Locate the cell with the specified text and output its (x, y) center coordinate. 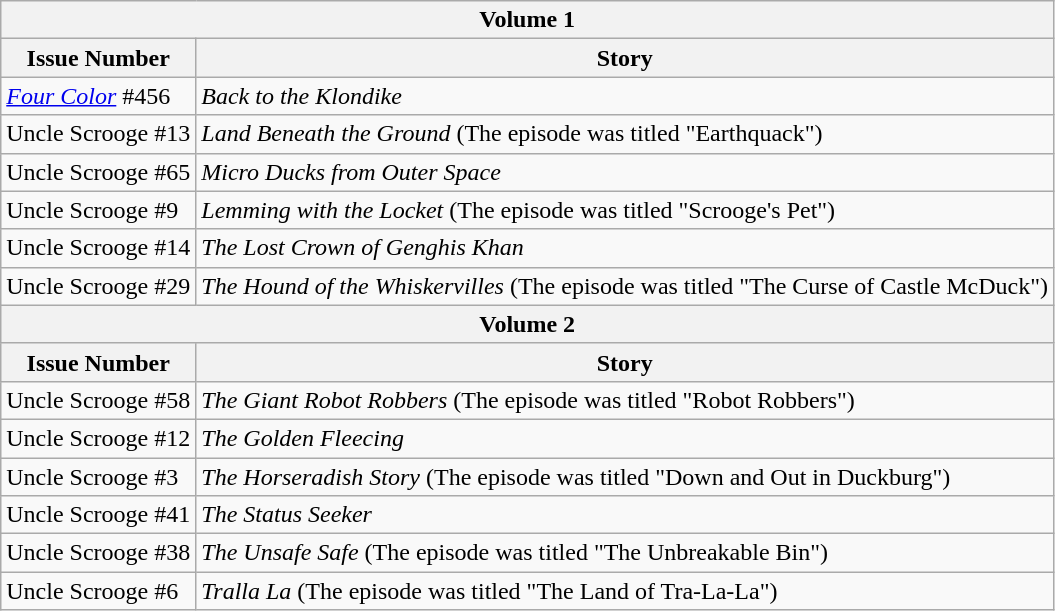
The Lost Crown of Genghis Khan (625, 248)
Back to the Klondike (625, 96)
Uncle Scrooge #38 (98, 553)
Uncle Scrooge #65 (98, 172)
Uncle Scrooge #41 (98, 515)
The Status Seeker (625, 515)
Uncle Scrooge #13 (98, 134)
The Hound of the Whiskervilles (The episode was titled "The Curse of Castle McDuck") (625, 286)
Volume 1 (528, 20)
Uncle Scrooge #29 (98, 286)
The Horseradish Story (The episode was titled "Down and Out in Duckburg") (625, 477)
Lemming with the Locket (The episode was titled "Scrooge's Pet") (625, 210)
Uncle Scrooge #9 (98, 210)
Uncle Scrooge #12 (98, 438)
Uncle Scrooge #14 (98, 248)
The Unsafe Safe (The episode was titled "The Unbreakable Bin") (625, 553)
Uncle Scrooge #3 (98, 477)
Micro Ducks from Outer Space (625, 172)
Volume 2 (528, 324)
Land Beneath the Ground (The episode was titled "Earthquack") (625, 134)
Uncle Scrooge #6 (98, 591)
Tralla La (The episode was titled "The Land of Tra-La-La") (625, 591)
Uncle Scrooge #58 (98, 400)
The Giant Robot Robbers (The episode was titled "Robot Robbers") (625, 400)
The Golden Fleecing (625, 438)
Four Color #456 (98, 96)
